Output the (X, Y) coordinate of the center of the cell containing the given text.  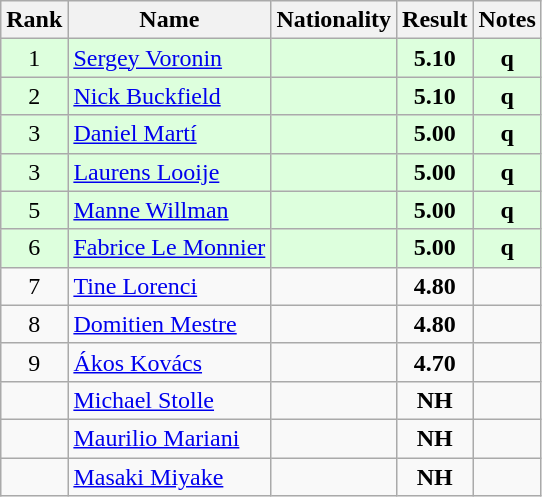
Maurilio Mariani (170, 438)
6 (34, 248)
Domitien Mestre (170, 324)
Ákos Kovács (170, 362)
Daniel Martí (170, 134)
Nick Buckfield (170, 96)
Name (170, 20)
2 (34, 96)
Result (435, 20)
Nationality (334, 20)
Manne Willman (170, 210)
Rank (34, 20)
Laurens Looije (170, 172)
8 (34, 324)
Michael Stolle (170, 400)
Notes (507, 20)
9 (34, 362)
7 (34, 286)
Tine Lorenci (170, 286)
Fabrice Le Monnier (170, 248)
Masaki Miyake (170, 477)
Sergey Voronin (170, 58)
1 (34, 58)
4.70 (435, 362)
5 (34, 210)
